Output the [X, Y] coordinate of the center of the cell containing the given text.  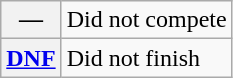
Did not compete [146, 20]
— [31, 20]
DNF [31, 58]
Did not finish [146, 58]
